Return (x, y) of the center of cell containing provided text 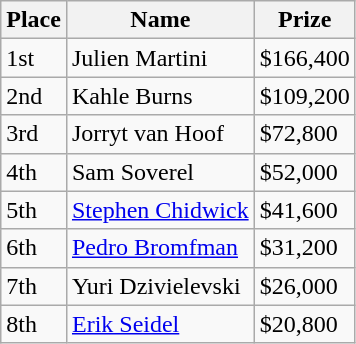
Yuri Dzivielevski (160, 286)
2nd (34, 96)
Erik Seidel (160, 324)
Prize (304, 20)
Pedro Bromfman (160, 248)
$31,200 (304, 248)
$72,800 (304, 134)
$20,800 (304, 324)
$41,600 (304, 210)
6th (34, 248)
Julien Martini (160, 58)
1st (34, 58)
Sam Soverel (160, 172)
8th (34, 324)
$109,200 (304, 96)
3rd (34, 134)
$52,000 (304, 172)
5th (34, 210)
Stephen Chidwick (160, 210)
7th (34, 286)
Name (160, 20)
Place (34, 20)
$26,000 (304, 286)
4th (34, 172)
Kahle Burns (160, 96)
$166,400 (304, 58)
Jorryt van Hoof (160, 134)
